Detect which cell encompasses the target text, then output its (x, y) center coordinate. 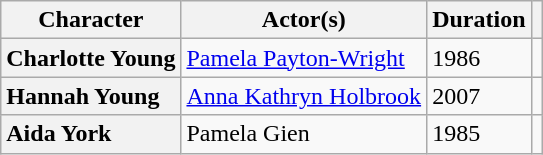
Pamela Gien (304, 134)
2007 (479, 96)
1985 (479, 134)
Character (91, 20)
Hannah Young (91, 96)
Aida York (91, 134)
Pamela Payton-Wright (304, 58)
1986 (479, 58)
Actor(s) (304, 20)
Charlotte Young (91, 58)
Anna Kathryn Holbrook (304, 96)
Duration (479, 20)
